Scan for the cell matching the given text and deliver its [x, y] coordinate at center. 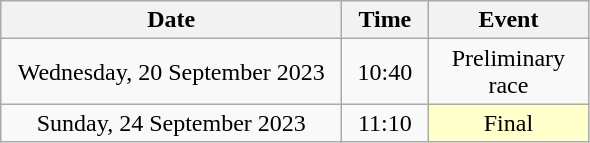
11:10 [385, 123]
Preliminary race [508, 72]
Time [385, 20]
Date [172, 20]
10:40 [385, 72]
Wednesday, 20 September 2023 [172, 72]
Sunday, 24 September 2023 [172, 123]
Final [508, 123]
Event [508, 20]
